Scan for the cell matching the given text and deliver its (X, Y) coordinate at center. 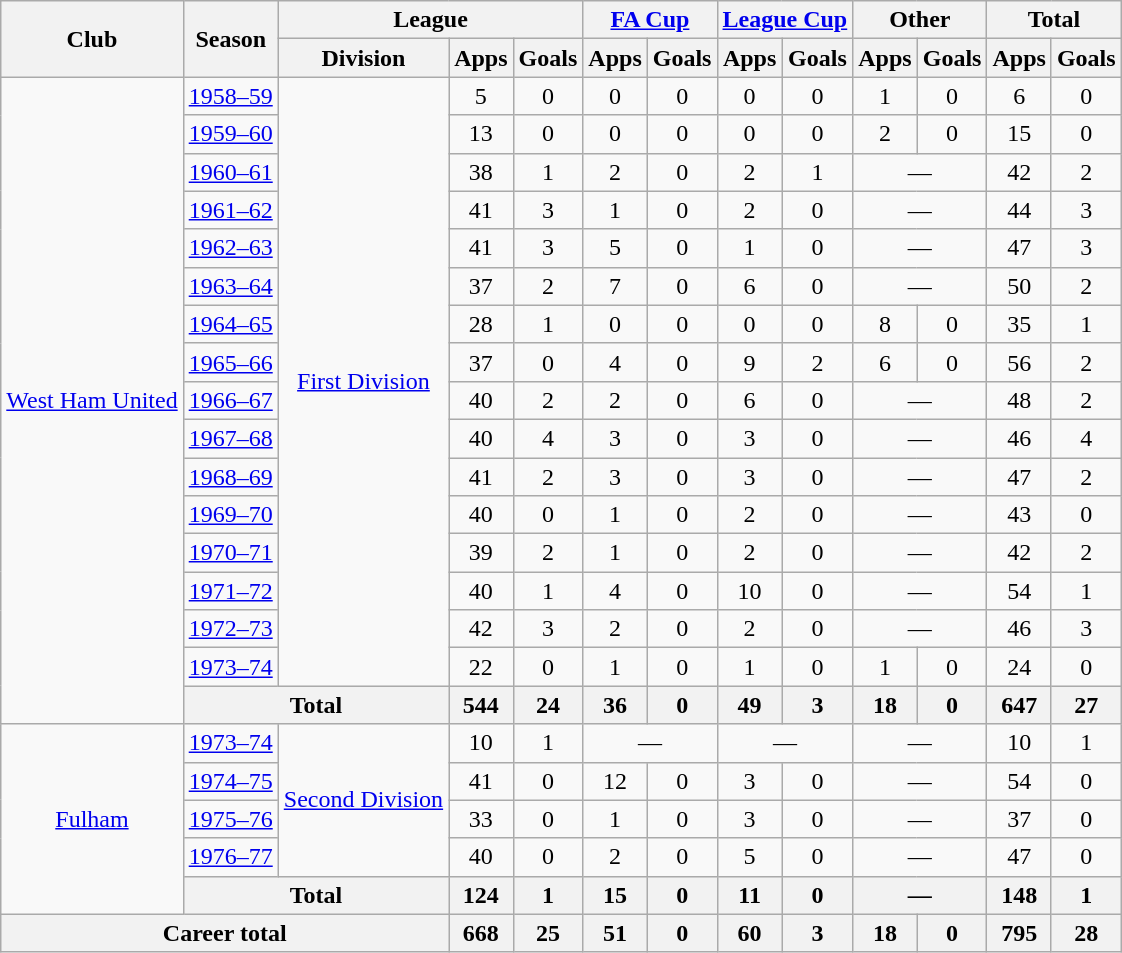
795 (1019, 933)
1972–73 (230, 629)
1974–75 (230, 781)
50 (1019, 286)
1959–60 (230, 134)
1962–63 (230, 248)
647 (1019, 705)
League Cup (785, 20)
1958–59 (230, 96)
1963–64 (230, 286)
49 (750, 705)
60 (750, 933)
League (430, 20)
8 (885, 324)
668 (481, 933)
544 (481, 705)
7 (615, 286)
1966–67 (230, 400)
1968–69 (230, 477)
Season (230, 39)
38 (481, 172)
33 (481, 819)
1960–61 (230, 172)
Division (363, 58)
22 (481, 667)
9 (750, 362)
1969–70 (230, 515)
Second Division (363, 800)
FA Cup (650, 20)
Club (92, 39)
Fulham (92, 819)
48 (1019, 400)
First Division (363, 382)
51 (615, 933)
1965–66 (230, 362)
1967–68 (230, 438)
1964–65 (230, 324)
39 (481, 553)
35 (1019, 324)
124 (481, 895)
Career total (225, 933)
1961–62 (230, 210)
43 (1019, 515)
56 (1019, 362)
Other (920, 20)
West Ham United (92, 400)
11 (750, 895)
25 (548, 933)
1975–76 (230, 819)
27 (1086, 705)
36 (615, 705)
148 (1019, 895)
1971–72 (230, 591)
1970–71 (230, 553)
44 (1019, 210)
12 (615, 781)
1976–77 (230, 857)
13 (481, 134)
